From the cell containing the given text, extract its center point as [X, Y] coordinate. 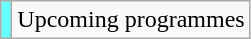
Upcoming programmes [131, 20]
